Identify which cell holds the provided text, then report its (x, y) central coordinate. 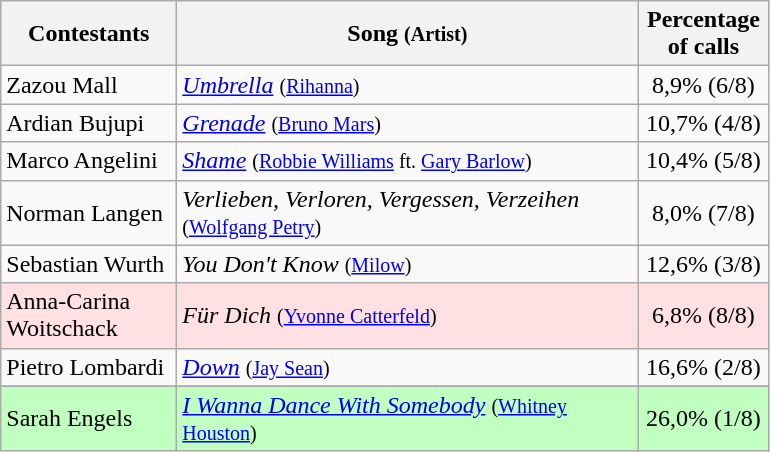
8,9% (6/8) (704, 85)
Contestants (89, 34)
Norman Langen (89, 212)
Grenade (Bruno Mars) (408, 123)
I Wanna Dance With Somebody (Whitney Houston) (408, 418)
Umbrella (Rihanna) (408, 85)
Marco Angelini (89, 161)
Zazou Mall (89, 85)
Sarah Engels (89, 418)
Percentage of calls (704, 34)
Anna-Carina Woitschack (89, 316)
Ardian Bujupi (89, 123)
12,6% (3/8) (704, 264)
Shame (Robbie Williams ft. Gary Barlow) (408, 161)
10,7% (4/8) (704, 123)
Down (Jay Sean) (408, 367)
Verlieben, Verloren, Vergessen, Verzeihen (Wolfgang Petry) (408, 212)
26,0% (1/8) (704, 418)
Pietro Lombardi (89, 367)
10,4% (5/8) (704, 161)
Für Dich (Yvonne Catterfeld) (408, 316)
16,6% (2/8) (704, 367)
6,8% (8/8) (704, 316)
You Don't Know (Milow) (408, 264)
8,0% (7/8) (704, 212)
Sebastian Wurth (89, 264)
Song (Artist) (408, 34)
